For the text-containing cell, return its midpoint in [X, Y] coordinate format. 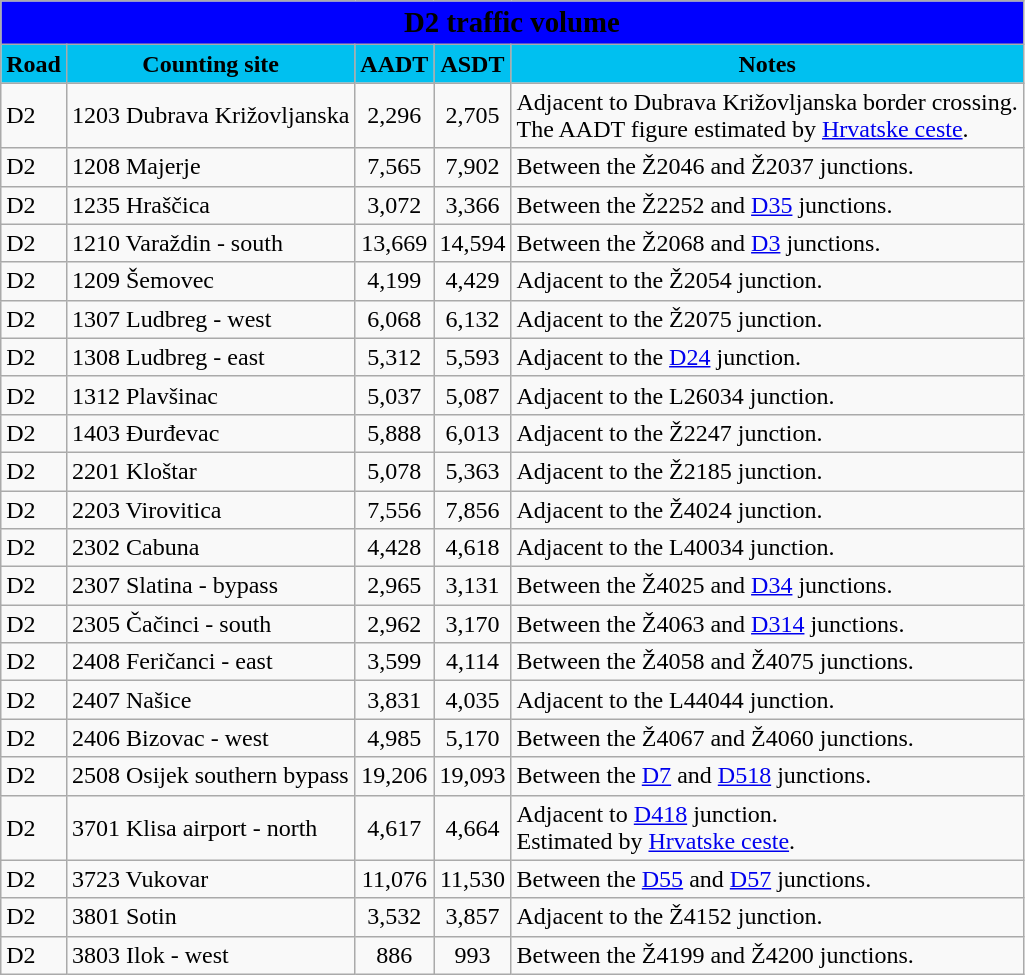
5,312 [394, 357]
14,594 [472, 243]
7,902 [472, 167]
1307 Ludbreg - west [210, 319]
Adjacent to the Ž2054 junction. [767, 281]
D2 traffic volume [512, 23]
11,076 [394, 879]
6,132 [472, 319]
5,363 [472, 471]
3,599 [394, 662]
3,532 [394, 917]
1203 Dubrava Križovljanska [210, 116]
4,664 [472, 828]
13,669 [394, 243]
11,530 [472, 879]
1235 Hraščica [210, 205]
3,072 [394, 205]
5,037 [394, 395]
886 [394, 955]
993 [472, 955]
Adjacent to the Ž4152 junction. [767, 917]
Counting site [210, 64]
Between the Ž4067 and Ž4060 junctions. [767, 738]
4,985 [394, 738]
Adjacent to Dubrava Križovljanska border crossing.The AADT figure estimated by Hrvatske ceste. [767, 116]
2302 Cabuna [210, 548]
2307 Slatina - bypass [210, 586]
Between the D7 and D518 junctions. [767, 776]
1210 Varaždin - south [210, 243]
1403 Đurđevac [210, 433]
2,705 [472, 116]
3,366 [472, 205]
Between the Ž4025 and D34 junctions. [767, 586]
1209 Šemovec [210, 281]
2201 Kloštar [210, 471]
Adjacent to D418 junction.Estimated by Hrvatske ceste. [767, 828]
Adjacent to the Ž2247 junction. [767, 433]
Between the D55 and D57 junctions. [767, 879]
3,831 [394, 700]
4,428 [394, 548]
5,593 [472, 357]
1208 Majerje [210, 167]
4,429 [472, 281]
2305 Čačinci - south [210, 624]
Adjacent to the D24 junction. [767, 357]
Between the Ž4058 and Ž4075 junctions. [767, 662]
19,093 [472, 776]
Between the Ž2068 and D3 junctions. [767, 243]
Adjacent to the Ž2185 junction. [767, 471]
4,617 [394, 828]
2,965 [394, 586]
19,206 [394, 776]
5,087 [472, 395]
3803 Ilok - west [210, 955]
7,556 [394, 509]
3,857 [472, 917]
3,131 [472, 586]
7,565 [394, 167]
1308 Ludbreg - east [210, 357]
6,013 [472, 433]
Between the Ž4063 and D314 junctions. [767, 624]
3,170 [472, 624]
Notes [767, 64]
Between the Ž2046 and Ž2037 junctions. [767, 167]
Between the Ž4199 and Ž4200 junctions. [767, 955]
5,888 [394, 433]
4,035 [472, 700]
7,856 [472, 509]
5,170 [472, 738]
2407 Našice [210, 700]
6,068 [394, 319]
Adjacent to the L44044 junction. [767, 700]
Adjacent to the L26034 junction. [767, 395]
Adjacent to the Ž2075 junction. [767, 319]
4,114 [472, 662]
1312 Plavšinac [210, 395]
5,078 [394, 471]
2408 Feričanci - east [210, 662]
Road [34, 64]
2,296 [394, 116]
3701 Klisa airport - north [210, 828]
4,618 [472, 548]
2508 Osijek southern bypass [210, 776]
2203 Virovitica [210, 509]
ASDT [472, 64]
3723 Vukovar [210, 879]
AADT [394, 64]
Adjacent to the Ž4024 junction. [767, 509]
Adjacent to the L40034 junction. [767, 548]
3801 Sotin [210, 917]
2406 Bizovac - west [210, 738]
2,962 [394, 624]
4,199 [394, 281]
Between the Ž2252 and D35 junctions. [767, 205]
